Return [X, Y] of the center of cell containing provided text 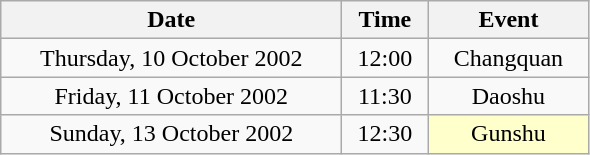
Sunday, 13 October 2002 [172, 134]
Event [508, 20]
Friday, 11 October 2002 [172, 96]
Time [385, 20]
11:30 [385, 96]
12:00 [385, 58]
Daoshu [508, 96]
12:30 [385, 134]
Thursday, 10 October 2002 [172, 58]
Changquan [508, 58]
Date [172, 20]
Gunshu [508, 134]
